Find where the given text appears and provide that cell's center as [x, y] coordinate. 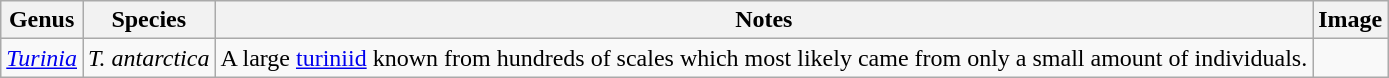
Species [149, 20]
Image [1350, 20]
Turinia [42, 58]
Genus [42, 20]
A large turiniid known from hundreds of scales which most likely came from only a small amount of individuals. [764, 58]
T. antarctica [149, 58]
Notes [764, 20]
